Determine the (X, Y) coordinate at the center of the cell enclosing the given text.  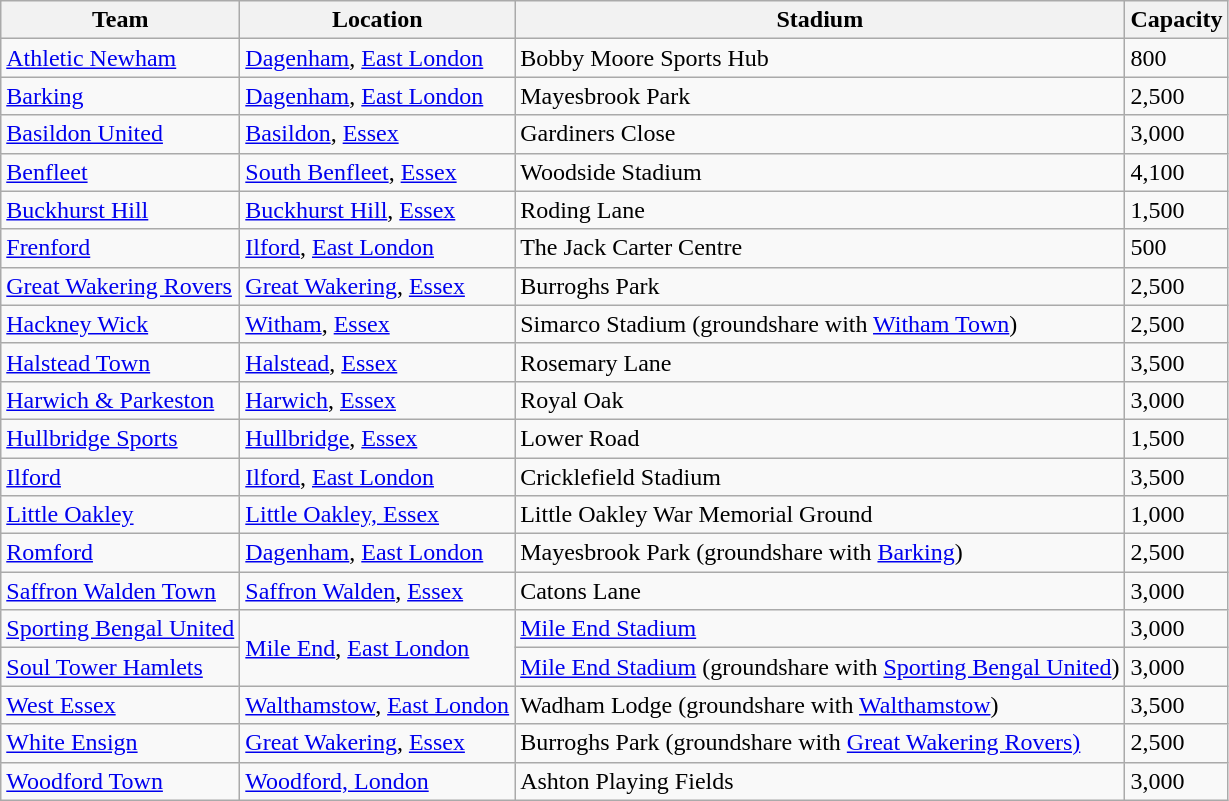
800 (1176, 58)
Basildon United (120, 134)
Bobby Moore Sports Hub (820, 58)
Woodside Stadium (820, 172)
Mayesbrook Park (820, 96)
Catons Lane (820, 591)
Athletic Newham (120, 58)
Saffron Walden, Essex (378, 591)
Woodford, London (378, 781)
Mile End Stadium (820, 629)
Rosemary Lane (820, 362)
Team (120, 20)
Burroghs Park (820, 286)
Little Oakley War Memorial Ground (820, 515)
Barking (120, 96)
Hackney Wick (120, 324)
Capacity (1176, 20)
Wadham Lodge (groundshare with Walthamstow) (820, 705)
Royal Oak (820, 400)
Buckhurst Hill (120, 210)
South Benfleet, Essex (378, 172)
Frenford (120, 248)
Walthamstow, East London (378, 705)
Saffron Walden Town (120, 591)
Little Oakley (120, 515)
Witham, Essex (378, 324)
Cricklefield Stadium (820, 477)
Buckhurst Hill, Essex (378, 210)
4,100 (1176, 172)
Great Wakering Rovers (120, 286)
Simarco Stadium (groundshare with Witham Town) (820, 324)
Mayesbrook Park (groundshare with Barking) (820, 553)
Little Oakley, Essex (378, 515)
Romford (120, 553)
Basildon, Essex (378, 134)
Stadium (820, 20)
Sporting Bengal United (120, 629)
Burroghs Park (groundshare with Great Wakering Rovers) (820, 743)
Mile End Stadium (groundshare with Sporting Bengal United) (820, 667)
The Jack Carter Centre (820, 248)
West Essex (120, 705)
Hullbridge Sports (120, 438)
Ashton Playing Fields (820, 781)
Harwich, Essex (378, 400)
Harwich & Parkeston (120, 400)
Woodford Town (120, 781)
Ilford (120, 477)
Benfleet (120, 172)
Roding Lane (820, 210)
500 (1176, 248)
Soul Tower Hamlets (120, 667)
1,000 (1176, 515)
Halstead Town (120, 362)
Mile End, East London (378, 648)
White Ensign (120, 743)
Gardiners Close (820, 134)
Location (378, 20)
Hullbridge, Essex (378, 438)
Halstead, Essex (378, 362)
Lower Road (820, 438)
